Detect which cell encompasses the target text, then output its (X, Y) center coordinate. 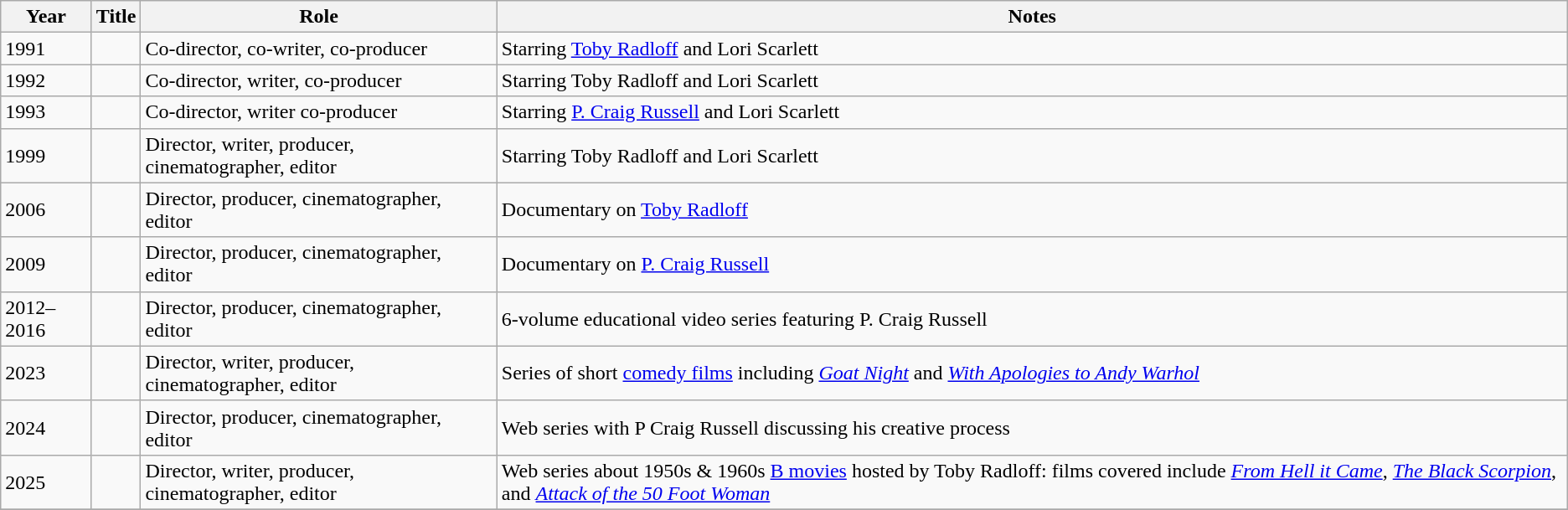
2025 (47, 482)
Series of short comedy films including Goat Night and With Apologies to Andy Warhol (1032, 373)
2012–2016 (47, 318)
6-volume educational video series featuring P. Craig Russell (1032, 318)
Web series with P Craig Russell discussing his creative process (1032, 427)
1991 (47, 49)
Role (318, 17)
1993 (47, 112)
2023 (47, 373)
Documentary on P. Craig Russell (1032, 265)
Co-director, co-writer, co-producer (318, 49)
1992 (47, 80)
Co-director, writer, co-producer (318, 80)
2009 (47, 265)
Year (47, 17)
Starring P. Craig Russell and Lori Scarlett (1032, 112)
Co-director, writer co-producer (318, 112)
Documentary on Toby Radloff (1032, 209)
2006 (47, 209)
2024 (47, 427)
Notes (1032, 17)
Title (116, 17)
1999 (47, 156)
